Capture the cell that displays the provided text and extract its (X, Y) central coordinate. 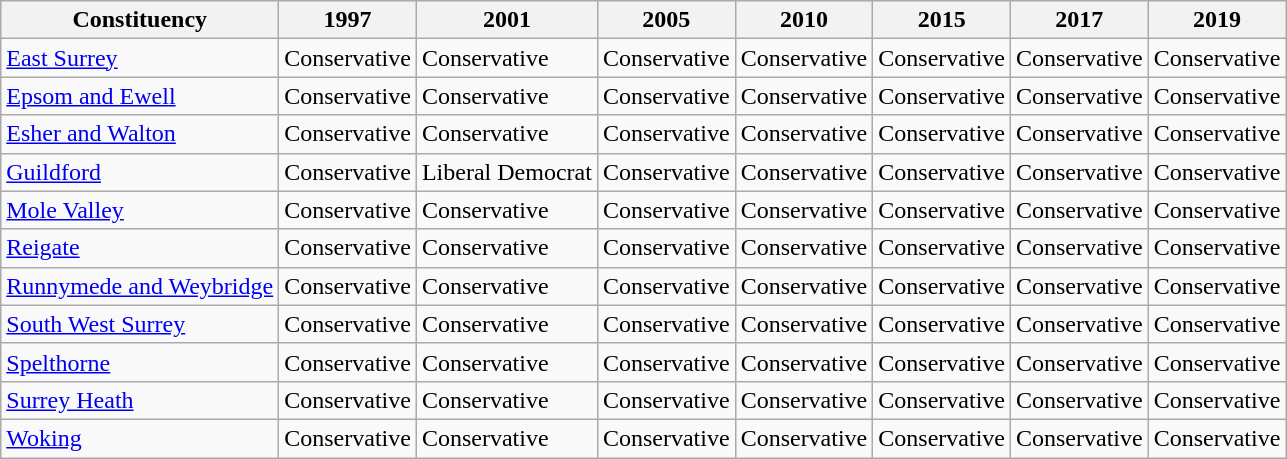
Liberal Democrat (506, 172)
Epsom and Ewell (140, 96)
Esher and Walton (140, 134)
Mole Valley (140, 210)
Spelthorne (140, 362)
South West Surrey (140, 324)
2010 (804, 20)
2015 (942, 20)
Surrey Heath (140, 400)
2019 (1217, 20)
Runnymede and Weybridge (140, 286)
2017 (1079, 20)
Constituency (140, 20)
1997 (348, 20)
2005 (666, 20)
Guildford (140, 172)
East Surrey (140, 58)
Woking (140, 438)
2001 (506, 20)
Reigate (140, 248)
